For the text-containing cell, return its midpoint in (X, Y) coordinate format. 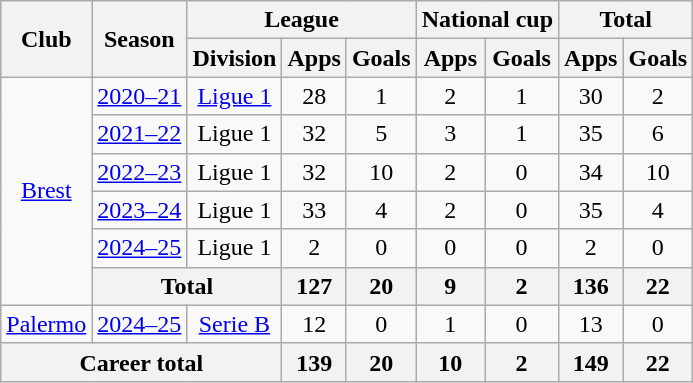
Division (234, 58)
Serie B (234, 324)
National cup (487, 20)
Brest (46, 191)
127 (314, 286)
2022–23 (140, 172)
12 (314, 324)
2021–22 (140, 134)
149 (591, 362)
Season (140, 39)
League (302, 20)
28 (314, 96)
136 (591, 286)
13 (591, 324)
139 (314, 362)
6 (658, 134)
Palermo (46, 324)
Career total (142, 362)
2023–24 (140, 210)
9 (450, 286)
2020–21 (140, 96)
3 (450, 134)
30 (591, 96)
5 (381, 134)
Club (46, 39)
33 (314, 210)
34 (591, 172)
